Search for the cell housing the specified text and yield its [X, Y] center coordinate. 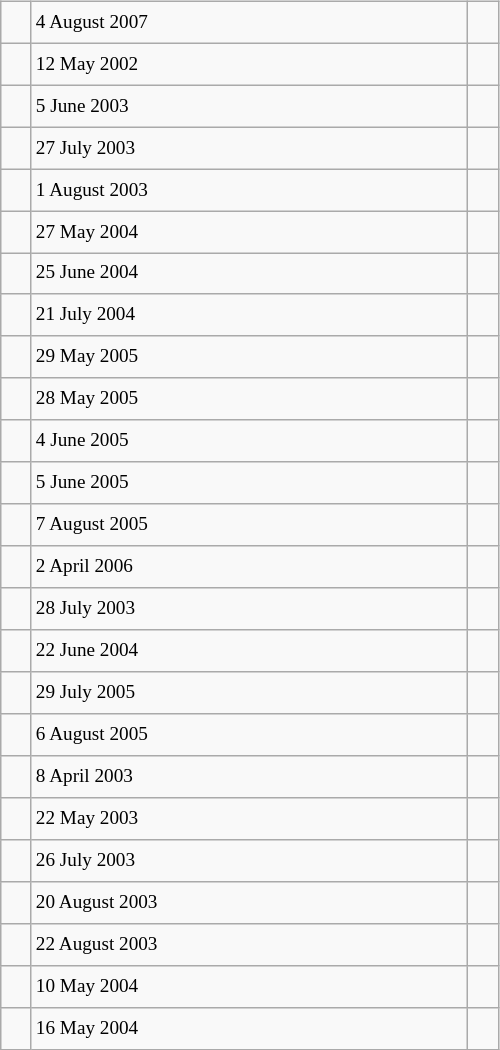
28 July 2003 [250, 609]
7 August 2005 [250, 525]
5 June 2003 [250, 106]
27 July 2003 [250, 148]
25 June 2004 [250, 274]
21 July 2004 [250, 315]
6 August 2005 [250, 735]
4 June 2005 [250, 441]
10 May 2004 [250, 986]
29 July 2005 [250, 693]
22 August 2003 [250, 944]
22 May 2003 [250, 819]
12 May 2002 [250, 64]
28 May 2005 [250, 399]
1 August 2003 [250, 190]
22 June 2004 [250, 651]
16 May 2004 [250, 1028]
4 August 2007 [250, 22]
2 April 2006 [250, 567]
27 May 2004 [250, 232]
8 April 2003 [250, 777]
20 August 2003 [250, 902]
26 July 2003 [250, 861]
5 June 2005 [250, 483]
29 May 2005 [250, 357]
